Output the (X, Y) coordinate of the center of the cell containing the given text.  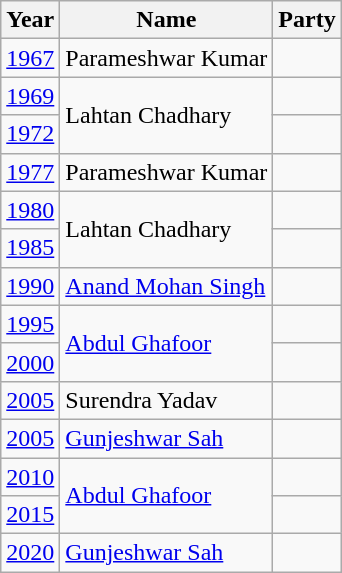
2010 (30, 477)
Party (307, 20)
2015 (30, 515)
1969 (30, 96)
1985 (30, 248)
1977 (30, 172)
Anand Mohan Singh (166, 286)
Year (30, 20)
2020 (30, 553)
1995 (30, 324)
Surendra Yadav (166, 400)
1967 (30, 58)
1980 (30, 210)
Name (166, 20)
1972 (30, 134)
1990 (30, 286)
2000 (30, 362)
